Capture the cell that displays the provided text and extract its (X, Y) central coordinate. 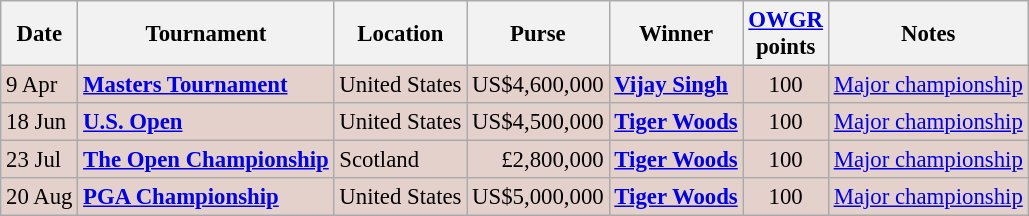
Winner (676, 34)
Tournament (206, 34)
20 Aug (40, 197)
The Open Championship (206, 160)
9 Apr (40, 85)
Vijay Singh (676, 85)
US$4,600,000 (538, 85)
OWGRpoints (786, 34)
US$5,000,000 (538, 197)
U.S. Open (206, 122)
18 Jun (40, 122)
Notes (928, 34)
23 Jul (40, 160)
US$4,500,000 (538, 122)
Masters Tournament (206, 85)
Location (400, 34)
Date (40, 34)
PGA Championship (206, 197)
Purse (538, 34)
Scotland (400, 160)
£2,800,000 (538, 160)
